Search for the cell housing the specified text and yield its [X, Y] center coordinate. 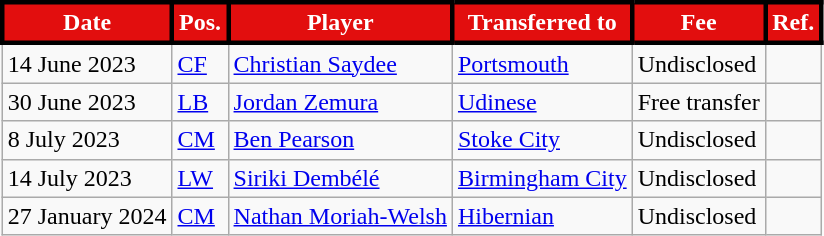
30 June 2023 [87, 102]
Fee [698, 22]
Hibernian [542, 216]
Udinese [542, 102]
Transferred to [542, 22]
Pos. [200, 22]
CF [200, 63]
Player [340, 22]
27 January 2024 [87, 216]
Free transfer [698, 102]
Ben Pearson [340, 140]
Jordan Zemura [340, 102]
14 July 2023 [87, 178]
8 July 2023 [87, 140]
Ref. [793, 22]
Portsmouth [542, 63]
14 June 2023 [87, 63]
Birmingham City [542, 178]
LB [200, 102]
Stoke City [542, 140]
Siriki Dembélé [340, 178]
Nathan Moriah-Welsh [340, 216]
LW [200, 178]
Christian Saydee [340, 63]
Date [87, 22]
